For the text-containing cell, return its midpoint in [X, Y] coordinate format. 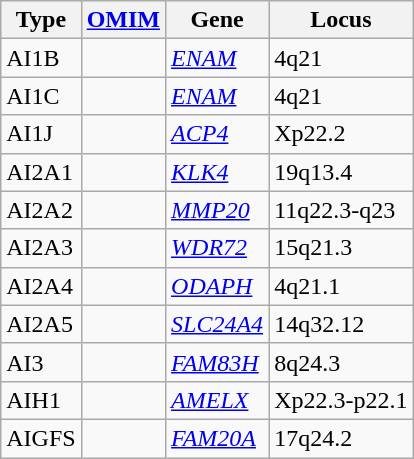
AI3 [41, 362]
AI2A5 [41, 324]
8q24.3 [341, 362]
WDR72 [218, 248]
SLC24A4 [218, 324]
Locus [341, 20]
AI2A3 [41, 248]
ACP4 [218, 134]
15q21.3 [341, 248]
FAM20A [218, 438]
OMIM [123, 20]
ODAPH [218, 286]
AI2A4 [41, 286]
Xp22.3-p22.1 [341, 400]
AI1J [41, 134]
11q22.3-q23 [341, 210]
AI1B [41, 58]
AI1C [41, 96]
4q21.1 [341, 286]
AI2A2 [41, 210]
KLK4 [218, 172]
FAM83H [218, 362]
14q32.12 [341, 324]
19q13.4 [341, 172]
Type [41, 20]
MMP20 [218, 210]
AMELX [218, 400]
Gene [218, 20]
AI2A1 [41, 172]
AIGFS [41, 438]
Xp22.2 [341, 134]
17q24.2 [341, 438]
AIH1 [41, 400]
